Output the (X, Y) coordinate of the center of the cell containing the given text.  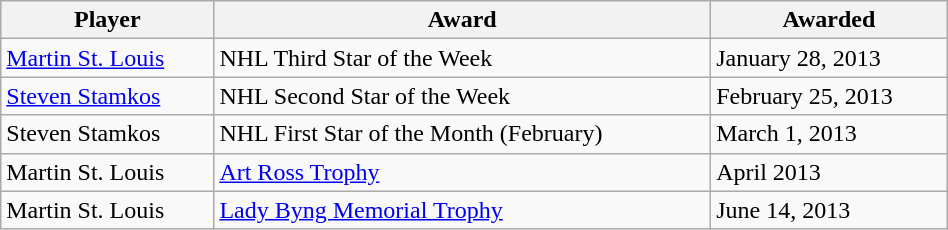
June 14, 2013 (830, 210)
April 2013 (830, 172)
Lady Byng Memorial Trophy (462, 210)
Awarded (830, 20)
February 25, 2013 (830, 96)
January 28, 2013 (830, 58)
NHL Second Star of the Week (462, 96)
March 1, 2013 (830, 134)
Player (108, 20)
Award (462, 20)
NHL Third Star of the Week (462, 58)
Art Ross Trophy (462, 172)
NHL First Star of the Month (February) (462, 134)
